Extract the (x, y) coordinate from the center of the cell holding the provided text.  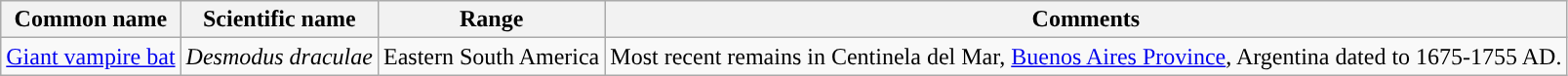
Scientific name (279, 19)
Most recent remains in Centinela del Mar, Buenos Aires Province, Argentina dated to 1675-1755 AD. (1086, 57)
Range (491, 19)
Eastern South America (491, 57)
Giant vampire bat (91, 57)
Common name (91, 19)
Comments (1086, 19)
Desmodus draculae (279, 57)
